Output the (X, Y) coordinate of the center of the cell containing the given text.  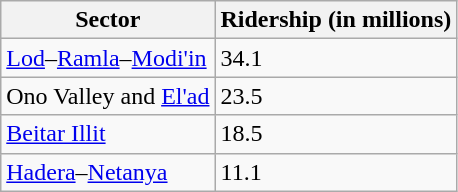
Sector (108, 20)
11.1 (336, 172)
23.5 (336, 96)
Ono Valley and El'ad (108, 96)
Hadera–Netanya (108, 172)
Lod–Ramla–Modi'in (108, 58)
34.1 (336, 58)
Ridership (in millions) (336, 20)
18.5 (336, 134)
Beitar Illit (108, 134)
